Provide the [X, Y] coordinate of the cell's center where the given text is located.  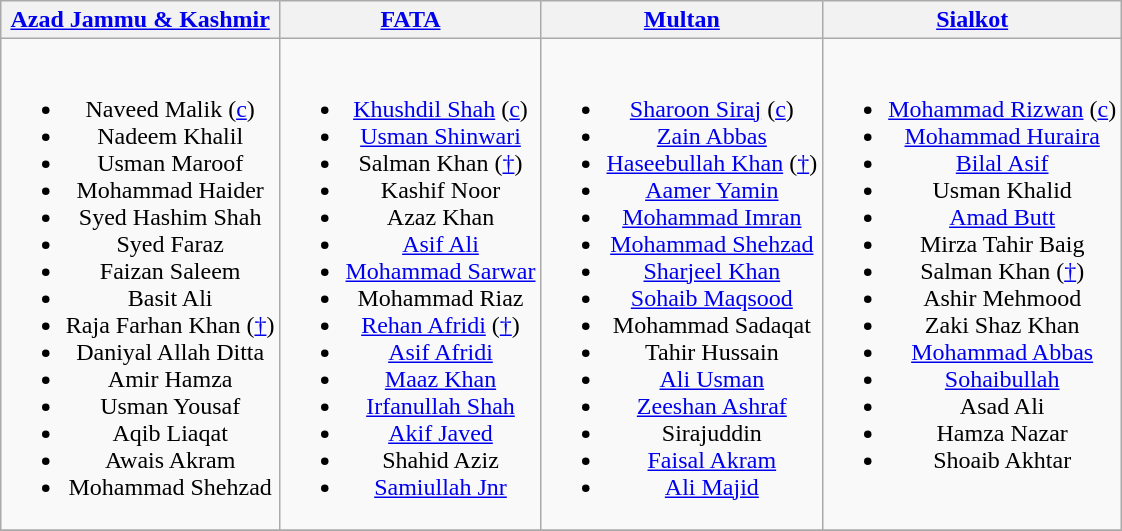
Azad Jammu & Kashmir [140, 20]
Multan [682, 20]
Sialkot [972, 20]
FATA [410, 20]
